Pinpoint the cell where the given text exists, returning its [X, Y] midpoint coordinate. 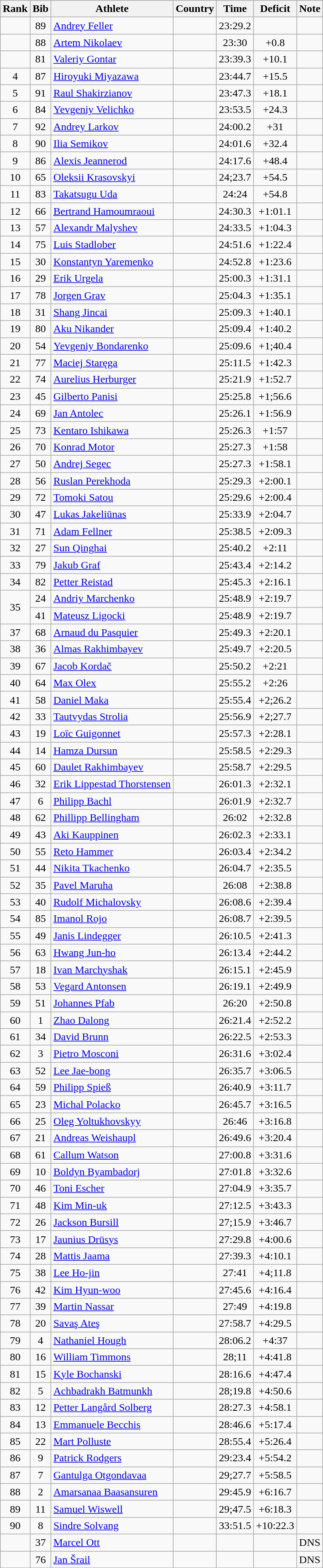
36 [41, 649]
Jan Šrail [112, 1559]
+3:46.7 [275, 1222]
25:45.3 [235, 582]
+2:44.2 [275, 952]
+1:40.1 [275, 312]
28;19.8 [235, 1391]
Martin Nassar [112, 1307]
Bertrand Hamoumraoui [112, 211]
+6:18.3 [275, 1509]
Andrey Feller [112, 26]
24;23.7 [235, 177]
+2:00.1 [275, 480]
23:47.3 [235, 93]
+2:29.3 [275, 751]
26:21.4 [235, 1020]
+4:47.4 [275, 1374]
Ruslan Perekhoda [112, 480]
26:15.1 [235, 969]
Daulet Rakhimbayev [112, 767]
+3:35.7 [275, 1189]
24:01.6 [235, 143]
25:55.4 [235, 700]
+2;27.7 [275, 716]
Boldyn Byambadorj [112, 1172]
27:39.3 [235, 1256]
Raul Shakirzianov [112, 93]
Kyle Bochanski [112, 1374]
Callum Watson [112, 1155]
Petter Langård Solberg [112, 1408]
26:01.3 [235, 784]
25:09.6 [235, 346]
Alexandr Malyshev [112, 228]
26:35.7 [235, 1071]
Note [310, 9]
27:49 [235, 1307]
+4;11.8 [275, 1273]
+2:09.3 [275, 531]
26:01.9 [235, 801]
+54.5 [275, 177]
+4:19.8 [275, 1307]
Sun Qinghai [112, 548]
+1:40.2 [275, 329]
+1:58 [275, 447]
Kim Min-uk [112, 1205]
+2:53.3 [275, 1037]
29:23.4 [235, 1458]
Jaunius Drūsys [112, 1239]
Emmanuele Becchis [112, 1425]
25:09.4 [235, 329]
1 [41, 1020]
Country [195, 9]
+10:22.3 [275, 1525]
Konstantyn Yaremenko [112, 262]
+1;40.4 [275, 346]
Vegard Antonsen [112, 986]
+2:26 [275, 683]
Imanol Rojo [112, 919]
25:26.1 [235, 413]
Achbadrakh Batmunkh [112, 1391]
23:44.7 [235, 76]
23:29.2 [235, 26]
Reto Hammer [112, 852]
Maciej Staręga [112, 363]
28:16.6 [235, 1374]
26:02.3 [235, 835]
+2:41.3 [275, 936]
Patrick Rodgers [112, 1458]
Shang Jincai [112, 312]
28;11 [235, 1357]
Yevgeniy Bondarenko [112, 346]
25:50.2 [235, 666]
Nathaniel Hough [112, 1340]
Luis Stadlober [112, 245]
23:39.3 [235, 59]
+3:32.6 [275, 1172]
27:58.7 [235, 1324]
Tautvydas Strolia [112, 716]
28:46.6 [235, 1425]
+1:42.3 [275, 363]
Andrej Segec [112, 464]
25:00.3 [235, 279]
26:02 [235, 818]
26:03.4 [235, 852]
Rudolf Michalovsky [112, 902]
3 [41, 1054]
24:51.6 [235, 245]
Rank [15, 9]
+2:14.2 [275, 565]
26:40.9 [235, 1088]
+2:32.7 [275, 801]
Athlete [112, 9]
+3:16.5 [275, 1104]
+3:16.8 [275, 1121]
Pavel Maruha [112, 885]
Mattis Jaama [112, 1256]
Aki Kauppinen [112, 835]
+3:43.3 [275, 1205]
Hwang Jun-ho [112, 952]
24:24 [235, 194]
25:58.5 [235, 751]
Gantulga Otgondavaa [112, 1475]
Nikita Tkachenko [112, 868]
26:10.5 [235, 936]
+4:58.1 [275, 1408]
+4:41.8 [275, 1357]
33:51.5 [235, 1525]
27:29.8 [235, 1239]
+6:16.7 [275, 1492]
24:52.8 [235, 262]
23:30 [235, 43]
+0.8 [275, 43]
+2:11 [275, 548]
29;47.5 [235, 1509]
+1:22.4 [275, 245]
26:19.1 [235, 986]
Ivan Marchyshak [112, 969]
Zhao Dalong [112, 1020]
23:53.5 [235, 110]
+3:11.7 [275, 1088]
25:29.6 [235, 498]
Oleksii Krasovskyi [112, 177]
Daniel Maka [112, 700]
92 [41, 127]
Konrad Motor [112, 447]
25:56.9 [235, 716]
Jorgen Grav [112, 295]
Jacob Kordač [112, 666]
Jackson Bursill [112, 1222]
25:49.3 [235, 632]
28:06.2 [235, 1340]
Gilberto Panisi [112, 396]
26:08.7 [235, 919]
+5:54.2 [275, 1458]
Max Olex [112, 683]
+2:28.1 [275, 733]
Michal Polacko [112, 1104]
+1:01.1 [275, 211]
Pietro Mosconi [112, 1054]
25:40.2 [235, 548]
Kim Hyun-woo [112, 1290]
+10.1 [275, 59]
David Brunn [112, 1037]
24:00.2 [235, 127]
+1:35.1 [275, 295]
28:55.4 [235, 1441]
+2:20.5 [275, 649]
+2:39.4 [275, 902]
Lukas Jakeliūnas [112, 515]
+2:32.1 [275, 784]
24:30.3 [235, 211]
Kentaro Ishikawa [112, 430]
Hiroyuki Miyazawa [112, 76]
25:55.2 [235, 683]
25:58.7 [235, 767]
Oleg Yoltukhovskyy [112, 1121]
+2:04.7 [275, 515]
+15.5 [275, 76]
+1:04.3 [275, 228]
26:49.6 [235, 1138]
91 [41, 93]
29;27.7 [235, 1475]
Ilia Semikov [112, 143]
+4:10.1 [275, 1256]
+4:16.4 [275, 1290]
+2:49.9 [275, 986]
27:01.8 [235, 1172]
Yevgeniy Velichko [112, 110]
+3:20.4 [275, 1138]
Takatsugu Uda [112, 194]
+2:20.1 [275, 632]
Aurelius Herburger [112, 379]
Deficit [275, 9]
Sindre Solvang [112, 1525]
+4:29.5 [275, 1324]
Phillipp Bellingham [112, 818]
25:25.8 [235, 396]
Andrey Larkov [112, 127]
Artem Nikolaev [112, 43]
+1:56.9 [275, 413]
+5:26.4 [275, 1441]
26:31.6 [235, 1054]
Janis Lindegger [112, 936]
William Timmons [112, 1357]
+2:16.1 [275, 582]
+2:35.5 [275, 868]
26:20 [235, 1003]
25:49.7 [235, 649]
+2:50.8 [275, 1003]
Lee Ho-jin [112, 1273]
27:41 [235, 1273]
28:27.3 [235, 1408]
+3:31.6 [275, 1155]
+4:00.6 [275, 1239]
24:33.5 [235, 228]
27:12.5 [235, 1205]
26:13.4 [235, 952]
26:08.6 [235, 902]
Amarsanaa Baasansuren [112, 1492]
Tomoki Satou [112, 498]
Loïc Guigonnet [112, 733]
+2:38.8 [275, 885]
+18.1 [275, 93]
25:26.3 [235, 430]
+3:02.4 [275, 1054]
+1:23.6 [275, 262]
Marcel Ott [112, 1542]
25:57.3 [235, 733]
Philipp Spieß [112, 1088]
25:43.4 [235, 565]
27:00.8 [235, 1155]
+1:58.1 [275, 464]
25:11.5 [235, 363]
26:45.7 [235, 1104]
+32.4 [275, 143]
Erik Urgela [112, 279]
+1:31.1 [275, 279]
+4:37 [275, 1340]
Arnaud du Pasquier [112, 632]
Almas Rakhimbayev [112, 649]
27:45.6 [235, 1290]
26:46 [235, 1121]
25:38.5 [235, 531]
Valeriy Gontar [112, 59]
+5:58.5 [275, 1475]
Hamza Dursun [112, 751]
29:45.9 [235, 1492]
26:08 [235, 885]
+1;56.6 [275, 396]
25:21.9 [235, 379]
+2:32.8 [275, 818]
25:04.3 [235, 295]
Samuel Wiswell [112, 1509]
26:22.5 [235, 1037]
+2;26.2 [275, 700]
Adam Fellner [112, 531]
+2:21 [275, 666]
Jakub Graf [112, 565]
25:09.3 [235, 312]
+54.8 [275, 194]
Mateusz Ligocki [112, 616]
Lee Jae-bong [112, 1071]
+2:45.9 [275, 969]
25:29.3 [235, 480]
Johannes Pfab [112, 1003]
Bib [41, 9]
+24.3 [275, 110]
Savaş Ateş [112, 1324]
Erik Lippestad Thorstensen [112, 784]
+31 [275, 127]
2 [41, 1492]
Philipp Bachl [112, 801]
Andriy Marchenko [112, 599]
+2:33.1 [275, 835]
Mart Polluste [112, 1441]
+2:29.5 [275, 767]
25:33.9 [235, 515]
27;15.9 [235, 1222]
+48.4 [275, 160]
+2:52.2 [275, 1020]
24:17.6 [235, 160]
Petter Reistad [112, 582]
+1:52.7 [275, 379]
+2:39.5 [275, 919]
27:04.9 [235, 1189]
Toni Escher [112, 1189]
26:04.7 [235, 868]
+3:06.5 [275, 1071]
Alexis Jeannerod [112, 160]
Jan Antolec [112, 413]
+2:00.4 [275, 498]
+5:17.4 [275, 1425]
+4:50.6 [275, 1391]
+2:34.2 [275, 852]
Andreas Weishaupl [112, 1138]
Aku Nikander [112, 329]
+1:57 [275, 430]
Time [235, 9]
